Scan for the cell matching the given text and deliver its [x, y] coordinate at center. 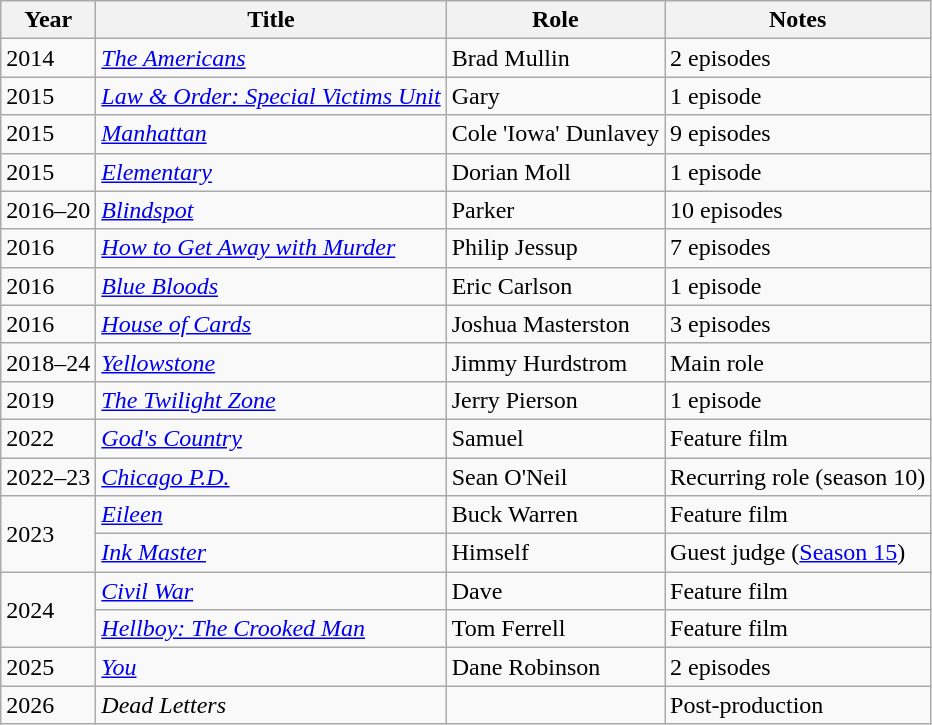
Title [271, 20]
2022–23 [48, 477]
2024 [48, 610]
Parker [555, 210]
God's Country [271, 438]
Chicago P.D. [271, 477]
Jimmy Hurdstrom [555, 362]
Blue Bloods [271, 286]
Year [48, 20]
Role [555, 20]
Himself [555, 553]
Main role [797, 362]
Samuel [555, 438]
Dorian Moll [555, 172]
Brad Mullin [555, 58]
Law & Order: Special Victims Unit [271, 96]
2025 [48, 667]
Joshua Masterston [555, 324]
Tom Ferrell [555, 629]
Jerry Pierson [555, 400]
Post-production [797, 705]
Manhattan [271, 134]
Gary [555, 96]
10 episodes [797, 210]
2023 [48, 534]
Sean O'Neil [555, 477]
Recurring role (season 10) [797, 477]
House of Cards [271, 324]
Eric Carlson [555, 286]
The Twilight Zone [271, 400]
Civil War [271, 591]
2018–24 [48, 362]
2019 [48, 400]
2016–20 [48, 210]
Guest judge (Season 15) [797, 553]
The Americans [271, 58]
Dane Robinson [555, 667]
2014 [48, 58]
You [271, 667]
3 episodes [797, 324]
Ink Master [271, 553]
Notes [797, 20]
How to Get Away with Murder [271, 248]
Buck Warren [555, 515]
Dead Letters [271, 705]
Philip Jessup [555, 248]
Eileen [271, 515]
Elementary [271, 172]
Blindspot [271, 210]
2022 [48, 438]
Cole 'Iowa' Dunlavey [555, 134]
Hellboy: The Crooked Man [271, 629]
Dave [555, 591]
2026 [48, 705]
7 episodes [797, 248]
Yellowstone [271, 362]
9 episodes [797, 134]
